Capture the cell that displays the provided text and extract its (X, Y) central coordinate. 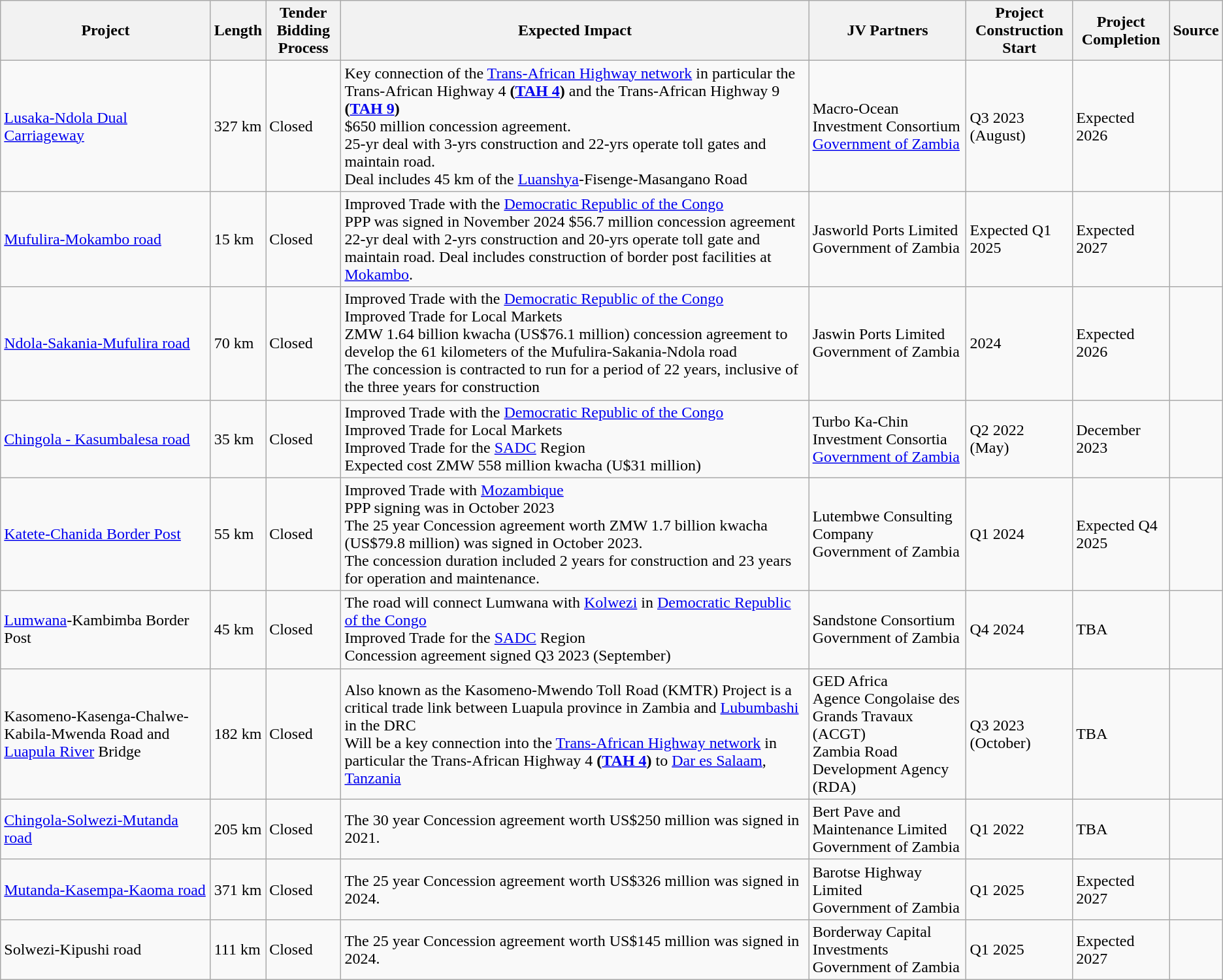
Turbo Ka-Chin Investment ConsortiaGovernment of Zambia (887, 439)
Jasworld Ports LimitedGovernment of Zambia (887, 239)
GED AfricaAgence Congolaise des Grands Travaux (ACGT)Zambia Road Development Agency (RDA) (887, 734)
Barotse Highway LimitedGovernment of Zambia (887, 889)
Solwezi-Kipushi road (106, 949)
Borderway Capital InvestmentsGovernment of Zambia (887, 949)
Kasomeno-Kasenga-Chalwe-Kabila-Mwenda Road and Luapula River Bridge (106, 734)
Q2 2022(May) (1019, 439)
Sandstone ConsortiumGovernment of Zambia (887, 630)
Macro-Ocean Investment ConsortiumGovernment of Zambia (887, 126)
182 km (238, 734)
2024 (1019, 344)
Chingola-Solwezi-Mutanda road (106, 829)
327 km (238, 126)
Chingola - Kasumbalesa road (106, 439)
15 km (238, 239)
371 km (238, 889)
Lusaka-Ndola Dual Carriageway (106, 126)
ProjectCompletion (1121, 31)
Source (1196, 31)
35 km (238, 439)
Mufulira-Mokambo road (106, 239)
45 km (238, 630)
55 km (238, 534)
70 km (238, 344)
Expected Impact (575, 31)
Expected Q1 2025 (1019, 239)
JV Partners (887, 31)
The 30 year Concession agreement worth US$250 million was signed in 2021. (575, 829)
Q3 2023 (October) (1019, 734)
205 km (238, 829)
Lutembwe Consulting CompanyGovernment of Zambia (887, 534)
ProjectConstruction Start (1019, 31)
Q4 2024 (1019, 630)
Project (106, 31)
Ndola-Sakania-Mufulira road (106, 344)
Jaswin Ports LimitedGovernment of Zambia (887, 344)
Q1 2024 (1019, 534)
The 25 year Concession agreement worth US$326 million was signed in 2024. (575, 889)
Bert Pave and Maintenance LimitedGovernment of Zambia (887, 829)
111 km (238, 949)
Katete-Chanida Border Post (106, 534)
Expected Q4 2025 (1121, 534)
Mutanda-Kasempa-Kaoma road (106, 889)
The 25 year Concession agreement worth US$145 million was signed in 2024. (575, 949)
Tender BiddingProcess (303, 31)
December 2023 (1121, 439)
Q1 2022 (1019, 829)
Q3 2023(August) (1019, 126)
Lumwana-Kambimba Border Post (106, 630)
Length (238, 31)
